Output the (x, y) coordinate of the center of the cell containing the given text.  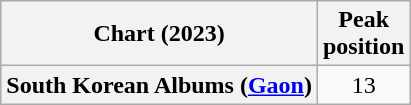
Peakposition (363, 34)
13 (363, 85)
South Korean Albums (Gaon) (160, 85)
Chart (2023) (160, 34)
